Output the [x, y] coordinate of the center of the cell containing the given text.  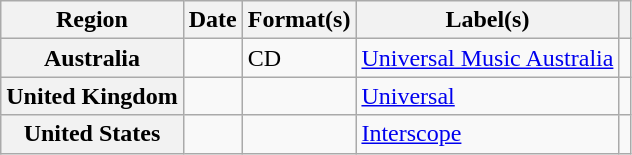
Label(s) [488, 20]
United States [92, 134]
Region [92, 20]
Australia [92, 58]
Format(s) [299, 20]
CD [299, 58]
Date [212, 20]
Universal [488, 96]
United Kingdom [92, 96]
Interscope [488, 134]
Universal Music Australia [488, 58]
